For the text-containing cell, return its midpoint in [X, Y] coordinate format. 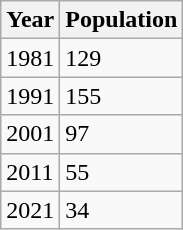
155 [122, 96]
1991 [30, 96]
97 [122, 134]
Year [30, 20]
34 [122, 210]
Population [122, 20]
2001 [30, 134]
55 [122, 172]
2011 [30, 172]
1981 [30, 58]
2021 [30, 210]
129 [122, 58]
